Scan for the cell matching the given text and deliver its (x, y) coordinate at center. 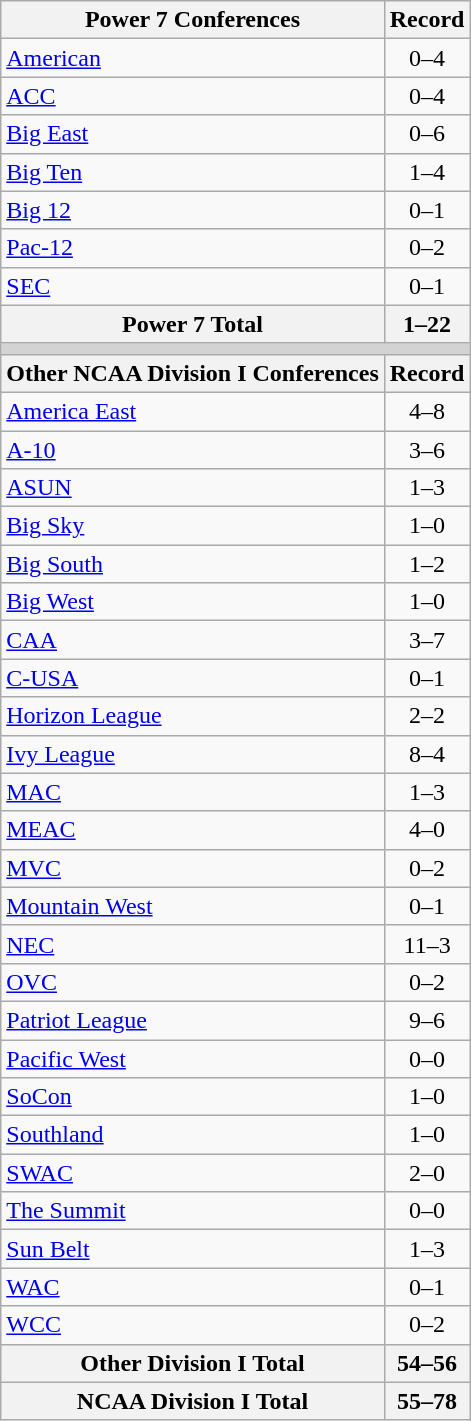
Mountain West (193, 906)
The Summit (193, 1211)
1–22 (427, 324)
2–2 (427, 716)
SoCon (193, 1097)
Patriot League (193, 1020)
4–8 (427, 411)
OVC (193, 982)
American (193, 58)
3–7 (427, 640)
SEC (193, 286)
Ivy League (193, 754)
3–6 (427, 449)
WAC (193, 1287)
Power 7 Total (193, 324)
Southland (193, 1135)
9–6 (427, 1020)
8–4 (427, 754)
Pac-12 (193, 248)
America East (193, 411)
NCAA Division I Total (193, 1401)
C-USA (193, 678)
1–2 (427, 564)
A-10 (193, 449)
0–6 (427, 134)
WCC (193, 1325)
Big Ten (193, 172)
ASUN (193, 488)
Big East (193, 134)
MVC (193, 868)
Other NCAA Division I Conferences (193, 373)
1–4 (427, 172)
4–0 (427, 830)
Pacific West (193, 1059)
Horizon League (193, 716)
Big South (193, 564)
NEC (193, 944)
54–56 (427, 1363)
Big Sky (193, 526)
11–3 (427, 944)
2–0 (427, 1173)
Big West (193, 602)
MEAC (193, 830)
Power 7 Conferences (193, 20)
CAA (193, 640)
55–78 (427, 1401)
Sun Belt (193, 1249)
Big 12 (193, 210)
SWAC (193, 1173)
MAC (193, 792)
Other Division I Total (193, 1363)
ACC (193, 96)
